Capture the cell that displays the provided text and extract its [x, y] central coordinate. 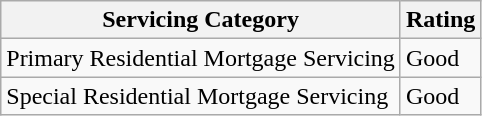
Primary Residential Mortgage Servicing [201, 58]
Servicing Category [201, 20]
Rating [440, 20]
Special Residential Mortgage Servicing [201, 96]
